Detect which cell encompasses the target text, then output its (X, Y) center coordinate. 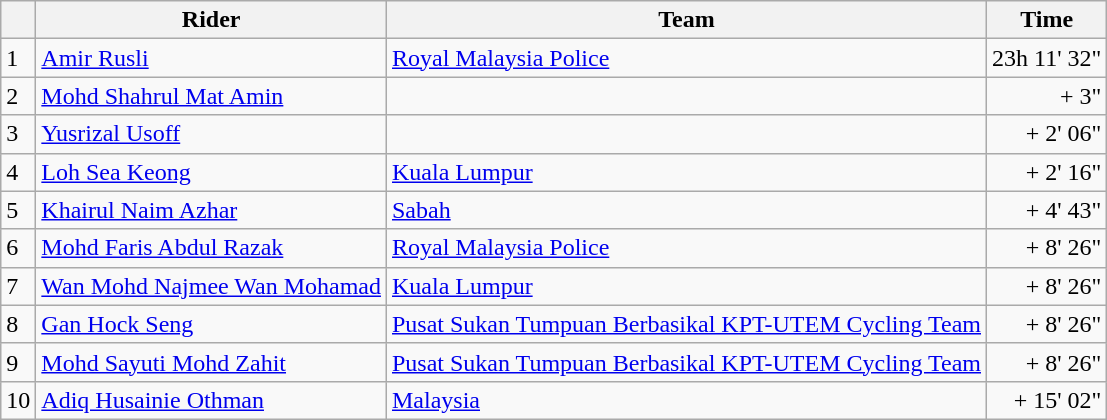
8 (18, 324)
23h 11' 32" (1047, 58)
5 (18, 210)
Team (686, 20)
Wan Mohd Najmee Wan Mohamad (212, 286)
+ 4' 43" (1047, 210)
7 (18, 286)
+ 15' 02" (1047, 400)
Time (1047, 20)
Loh Sea Keong (212, 172)
Mohd Sayuti Mohd Zahit (212, 362)
+ 3" (1047, 96)
10 (18, 400)
Adiq Husainie Othman (212, 400)
+ 2' 06" (1047, 134)
9 (18, 362)
+ 2' 16" (1047, 172)
1 (18, 58)
2 (18, 96)
Rider (212, 20)
4 (18, 172)
Mohd Faris Abdul Razak (212, 248)
6 (18, 248)
Khairul Naim Azhar (212, 210)
Sabah (686, 210)
Mohd Shahrul Mat Amin (212, 96)
Amir Rusli (212, 58)
Malaysia (686, 400)
Gan Hock Seng (212, 324)
3 (18, 134)
Yusrizal Usoff (212, 134)
